Search for the cell housing the specified text and yield its [x, y] center coordinate. 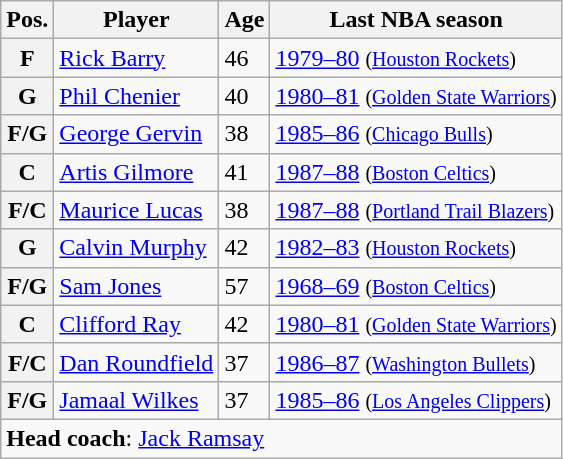
1987–88 (Portland Trail Blazers) [416, 210]
Pos. [28, 20]
Calvin Murphy [136, 248]
1968–69 (Boston Celtics) [416, 286]
Phil Chenier [136, 96]
Rick Barry [136, 58]
George Gervin [136, 134]
Sam Jones [136, 286]
46 [244, 58]
40 [244, 96]
57 [244, 286]
1985–86 (Los Angeles Clippers) [416, 400]
Dan Roundfield [136, 362]
Maurice Lucas [136, 210]
Player [136, 20]
1986–87 (Washington Bullets) [416, 362]
1982–83 (Houston Rockets) [416, 248]
Age [244, 20]
F [28, 58]
41 [244, 172]
Last NBA season [416, 20]
1979–80 (Houston Rockets) [416, 58]
Jamaal Wilkes [136, 400]
Artis Gilmore [136, 172]
Head coach: Jack Ramsay [282, 438]
Clifford Ray [136, 324]
1987–88 (Boston Celtics) [416, 172]
1985–86 (Chicago Bulls) [416, 134]
